Return the (X, Y) coordinate for the center point of the cell that contains the specified text.  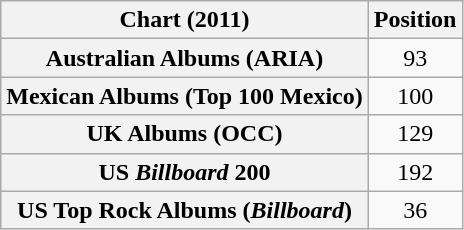
100 (415, 96)
129 (415, 134)
Australian Albums (ARIA) (185, 58)
93 (415, 58)
UK Albums (OCC) (185, 134)
192 (415, 172)
US Top Rock Albums (Billboard) (185, 210)
36 (415, 210)
Mexican Albums (Top 100 Mexico) (185, 96)
Chart (2011) (185, 20)
US Billboard 200 (185, 172)
Position (415, 20)
